Return the (x, y) coordinate for the center point of the cell that contains the specified text.  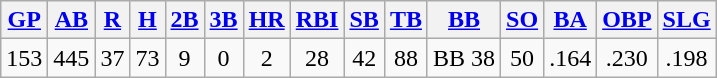
SB (364, 20)
R (112, 20)
3B (224, 20)
TB (406, 20)
SLG (686, 20)
153 (24, 58)
H (148, 20)
37 (112, 58)
.230 (627, 58)
2B (184, 20)
42 (364, 58)
2 (266, 58)
50 (522, 58)
9 (184, 58)
.198 (686, 58)
88 (406, 58)
GP (24, 20)
0 (224, 58)
RBI (317, 20)
BB 38 (464, 58)
BB (464, 20)
OBP (627, 20)
73 (148, 58)
.164 (570, 58)
445 (72, 58)
HR (266, 20)
28 (317, 58)
SO (522, 20)
AB (72, 20)
BA (570, 20)
